Scan for the cell matching the given text and deliver its [x, y] coordinate at center. 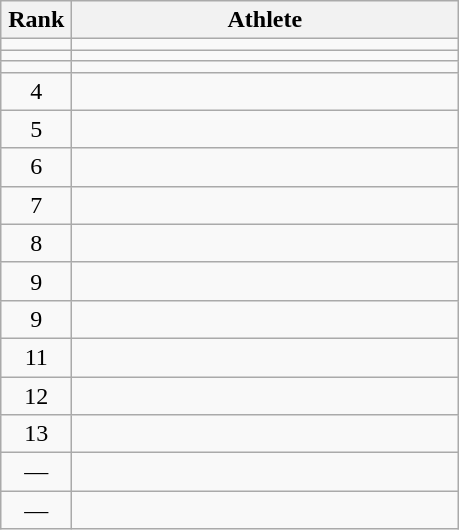
12 [36, 395]
Athlete [265, 20]
5 [36, 129]
Rank [36, 20]
8 [36, 243]
11 [36, 357]
4 [36, 91]
6 [36, 167]
13 [36, 434]
7 [36, 205]
